Find where the given text appears and provide that cell's center as (X, Y) coordinate. 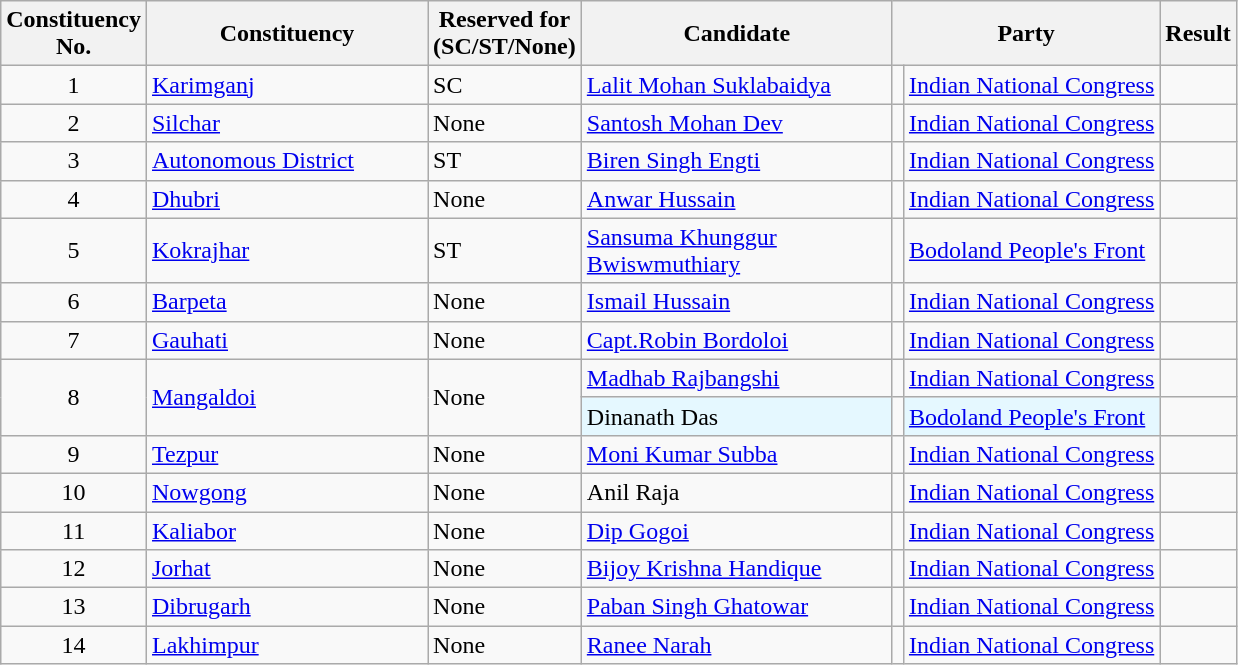
12 (74, 569)
Dip Gogoi (736, 531)
Madhab Rajbangshi (736, 378)
9 (74, 454)
Kokrajhar (286, 250)
Party (1026, 34)
Mangaldoi (286, 397)
Lakhimpur (286, 645)
14 (74, 645)
Lalit Mohan Suklabaidya (736, 85)
1 (74, 85)
Gauhati (286, 340)
8 (74, 397)
Silchar (286, 123)
Biren Singh Engti (736, 161)
Result (1198, 34)
4 (74, 199)
6 (74, 302)
Ismail Hussain (736, 302)
Moni Kumar Subba (736, 454)
Constituency (286, 34)
Reserved for(SC/ST/None) (505, 34)
Autonomous District (286, 161)
3 (74, 161)
Kaliabor (286, 531)
Candidate (736, 34)
Santosh Mohan Dev (736, 123)
11 (74, 531)
Karimganj (286, 85)
Sansuma Khunggur Bwiswmuthiary (736, 250)
Paban Singh Ghatowar (736, 607)
Barpeta (286, 302)
Anil Raja (736, 492)
7 (74, 340)
Dinanath Das (736, 416)
10 (74, 492)
Tezpur (286, 454)
2 (74, 123)
Anwar Hussain (736, 199)
Dibrugarh (286, 607)
Dhubri (286, 199)
Capt.Robin Bordoloi (736, 340)
5 (74, 250)
Constituency No. (74, 34)
Ranee Narah (736, 645)
Jorhat (286, 569)
Bijoy Krishna Handique (736, 569)
13 (74, 607)
Nowgong (286, 492)
SC (505, 85)
